Detect which cell encompasses the target text, then output its [x, y] center coordinate. 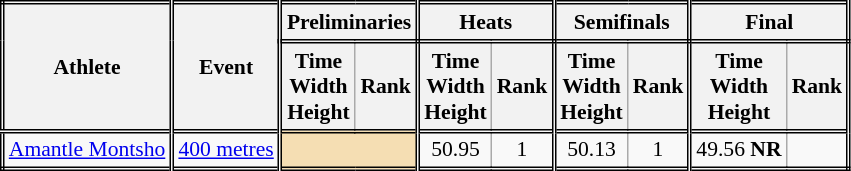
Heats [486, 22]
Amantle Montsho [87, 150]
50.95 [455, 150]
50.13 [591, 150]
Semifinals [622, 22]
Athlete [87, 67]
400 metres [226, 150]
Event [226, 67]
49.56 NR [738, 150]
Preliminaries [348, 22]
Final [770, 22]
